Output the [X, Y] coordinate of the center of the cell containing the given text.  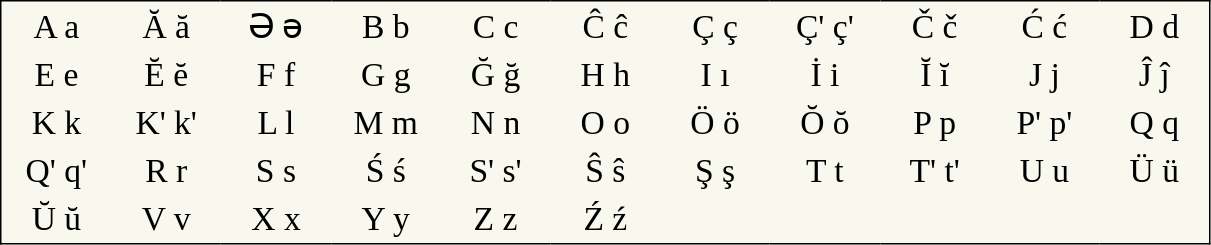
Č č [935, 26]
Ç' ç' [825, 26]
Ĉ ĉ [605, 26]
Y y [386, 220]
Ă ă [166, 26]
Ĕ ĕ [166, 75]
V v [166, 220]
G g [386, 75]
Ĭ ĭ [935, 75]
T t [825, 171]
Ş ş [715, 171]
Ŝ ŝ [605, 171]
Ö ö [715, 123]
Ś ś [386, 171]
Ŭ ŭ [56, 220]
Ŏ ŏ [825, 123]
S s [276, 171]
N n [496, 123]
X x [276, 220]
K k [56, 123]
R r [166, 171]
P' p' [1045, 123]
B b [386, 26]
Ә ә [276, 26]
H h [605, 75]
Ü ü [1154, 171]
L l [276, 123]
D d [1154, 26]
Ğ ğ [496, 75]
Ź ź [605, 220]
A a [56, 26]
K' k' [166, 123]
Z z [496, 220]
Ć ć [1045, 26]
P p [935, 123]
O o [605, 123]
U u [1045, 171]
Ĵ ĵ [1154, 75]
Q q [1154, 123]
S' s' [496, 171]
T' t' [935, 171]
J j [1045, 75]
Ç ç [715, 26]
E e [56, 75]
Q' q' [56, 171]
C c [496, 26]
I ı [715, 75]
F f [276, 75]
M m [386, 123]
İ i [825, 75]
